Search for the cell housing the specified text and yield its (x, y) center coordinate. 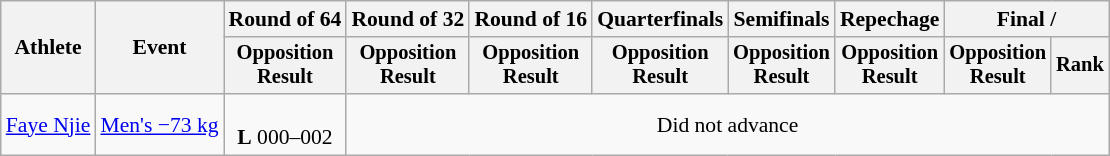
Round of 64 (286, 19)
Athlete (48, 48)
Quarterfinals (660, 19)
L 000–002 (286, 124)
Final / (1026, 19)
Round of 16 (530, 19)
Faye Njie (48, 124)
Event (159, 48)
Rank (1080, 66)
Did not advance (727, 124)
Semifinals (782, 19)
Repechage (890, 19)
Round of 32 (408, 19)
Men's −73 kg (159, 124)
